From the cell containing the given text, extract its center point as [x, y] coordinate. 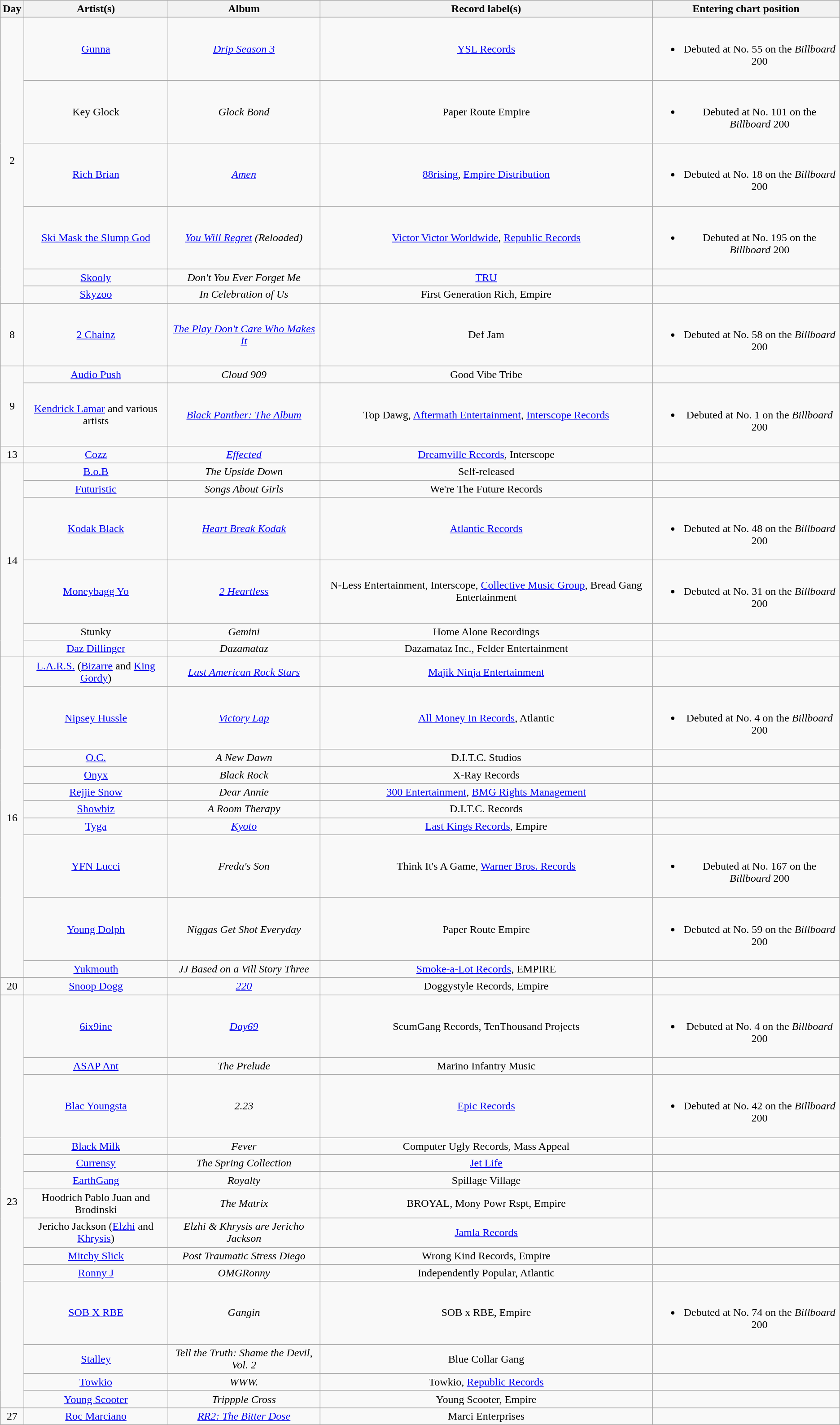
We're The Future Records [486, 489]
YFN Lucci [96, 866]
Debuted at No. 167 on the Billboard 200 [746, 866]
Debuted at No. 195 on the Billboard 200 [746, 237]
Royalty [244, 1180]
Debuted at No. 55 on the Billboard 200 [746, 49]
Young Dolph [96, 929]
Debuted at No. 42 on the Billboard 200 [746, 1106]
23 [12, 1201]
L.A.R.S. (Bizarre and King Gordy) [96, 672]
300 Entertainment, BMG Rights Management [486, 792]
X-Ray Records [486, 775]
First Generation Rich, Empire [486, 295]
Kyoto [244, 826]
9 [12, 406]
Entering chart position [746, 9]
Dazamataz [244, 649]
Hoodrich Pablo Juan and Brodinski [96, 1203]
Cloud 909 [244, 374]
SOB X RBE [96, 1313]
Tyga [96, 826]
Rich Brian [96, 175]
Skooly [96, 277]
D.I.T.C. Records [486, 809]
Gemini [244, 632]
TRU [486, 277]
N-Less Entertainment, Interscope, Collective Music Group, Bread Gang Entertainment [486, 592]
Black Panther: The Album [244, 414]
Debuted at No. 18 on the Billboard 200 [746, 175]
Fever [244, 1146]
Showbiz [96, 809]
Jamla Records [486, 1233]
D.I.T.C. Studios [486, 758]
Good Vibe Tribe [486, 374]
ASAP Ant [96, 1066]
Skyzoo [96, 295]
2 Chainz [96, 334]
Debuted at No. 1 on the Billboard 200 [746, 414]
Snoop Dogg [96, 986]
Debuted at No. 74 on the Billboard 200 [746, 1313]
6ix9ine [96, 1026]
Niggas Get Shot Everyday [244, 929]
Currensy [96, 1163]
SOB x RBE, Empire [486, 1313]
Dazamataz Inc., Felder Entertainment [486, 649]
Jericho Jackson (Elzhi and Khrysis) [96, 1233]
Epic Records [486, 1106]
Debuted at No. 31 on the Billboard 200 [746, 592]
2 Heartless [244, 592]
Black Rock [244, 775]
8 [12, 334]
Last Kings Records, Empire [486, 826]
OMGRonny [244, 1273]
Young Scooter, Empire [486, 1399]
Heart Break Kodak [244, 529]
The Matrix [244, 1203]
Last American Rock Stars [244, 672]
Key Glock [96, 112]
The Spring Collection [244, 1163]
Effected [244, 454]
Debuted at No. 59 on the Billboard 200 [746, 929]
Roc Marciano [96, 1416]
13 [12, 454]
Glock Bond [244, 112]
Debuted at No. 101 on the Billboard 200 [746, 112]
Don't You Ever Forget Me [244, 277]
ScumGang Records, TenThousand Projects [486, 1026]
Home Alone Recordings [486, 632]
In Celebration of Us [244, 295]
A Room Therapy [244, 809]
Audio Push [96, 374]
Def Jam [486, 334]
Day [12, 9]
EarthGang [96, 1180]
B.o.B [96, 471]
Towkio, Republic Records [486, 1382]
Day69 [244, 1026]
16 [12, 818]
Gunna [96, 49]
Marino Infantry Music [486, 1066]
Towkio [96, 1382]
YSL Records [486, 49]
Songs About Girls [244, 489]
JJ Based on a Vill Story Three [244, 969]
Album [244, 9]
O.C. [96, 758]
Ronny J [96, 1273]
Trippple Cross [244, 1399]
Nipsey Hussle [96, 718]
All Money In Records, Atlantic [486, 718]
Spillage Village [486, 1180]
Dear Annie [244, 792]
WWW. [244, 1382]
Young Scooter [96, 1399]
27 [12, 1416]
Record label(s) [486, 9]
Freda's Son [244, 866]
Independently Popular, Atlantic [486, 1273]
Stunky [96, 632]
14 [12, 560]
Onyx [96, 775]
The Prelude [244, 1066]
88rising, Empire Distribution [486, 175]
Doggystyle Records, Empire [486, 986]
Victor Victor Worldwide, Republic Records [486, 237]
Amen [244, 175]
Debuted at No. 58 on the Billboard 200 [746, 334]
Futuristic [96, 489]
BROYAL, Mony Powr Rspt, Empire [486, 1203]
2.23 [244, 1106]
Gangin [244, 1313]
Cozz [96, 454]
Artist(s) [96, 9]
Black Milk [96, 1146]
Smoke-a-Lot Records, EMPIRE [486, 969]
Wrong Kind Records, Empire [486, 1256]
2 [12, 160]
Self-released [486, 471]
Blac Youngsta [96, 1106]
Post Traumatic Stress Diego [244, 1256]
Victory Lap [244, 718]
Kodak Black [96, 529]
You Will Regret (Reloaded) [244, 237]
220 [244, 986]
Atlantic Records [486, 529]
Stalley [96, 1359]
Ski Mask the Slump God [96, 237]
Drip Season 3 [244, 49]
Dreamville Records, Interscope [486, 454]
20 [12, 986]
Mitchy Slick [96, 1256]
Kendrick Lamar and various artists [96, 414]
Yukmouth [96, 969]
Elzhi & Khrysis are Jericho Jackson [244, 1233]
The Upside Down [244, 471]
Debuted at No. 48 on the Billboard 200 [746, 529]
RR2: The Bitter Dose [244, 1416]
Think It's A Game, Warner Bros. Records [486, 866]
Top Dawg, Aftermath Entertainment, Interscope Records [486, 414]
Rejjie Snow [96, 792]
Marci Enterprises [486, 1416]
Computer Ugly Records, Mass Appeal [486, 1146]
Jet Life [486, 1163]
Daz Dillinger [96, 649]
Blue Collar Gang [486, 1359]
The Play Don't Care Who Makes It [244, 334]
A New Dawn [244, 758]
Moneybagg Yo [96, 592]
Majik Ninja Entertainment [486, 672]
Tell the Truth: Shame the Devil, Vol. 2 [244, 1359]
